Find where the given text appears and provide that cell's center as [x, y] coordinate. 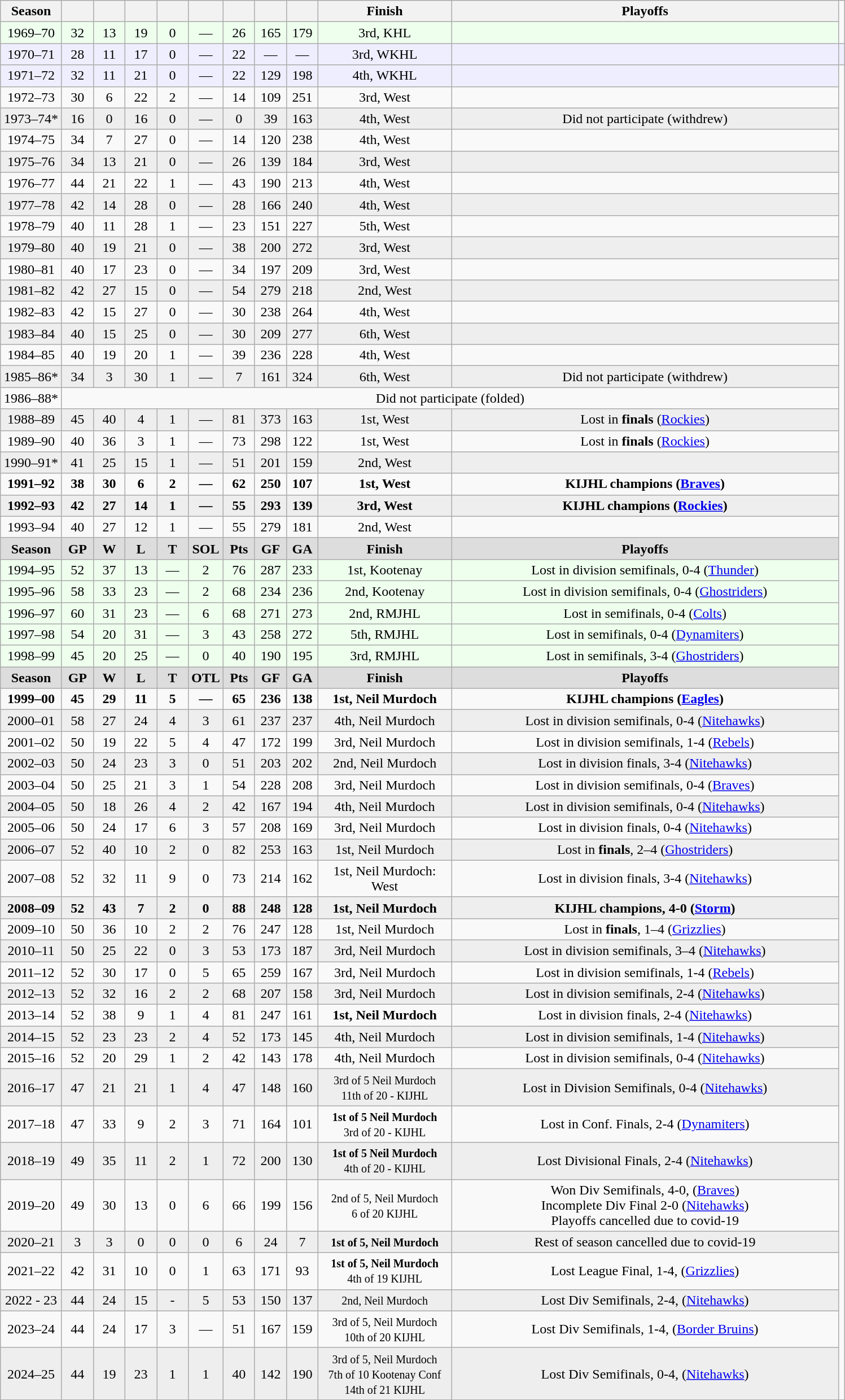
207 [270, 994]
202 [302, 764]
3rd of 5 Neil Murdoch11th of 20 - KIJHL [385, 1088]
195 [302, 656]
187 [302, 950]
138 [302, 699]
1980–81 [32, 269]
Rest of season cancelled due to covid-19 [645, 1242]
2016–17 [32, 1088]
5th, RMJHL [385, 635]
2011–12 [32, 972]
KIJHL champions (Braves) [645, 484]
166 [270, 204]
2005–06 [32, 828]
218 [302, 291]
37 [109, 570]
240 [302, 204]
Lost in division finals, 0-4 (Nitehawks) [645, 828]
3rd of 5, Neil Murdoch7th of 10 Kootenay Conf14th of 21 KIJHL [385, 1373]
Lost Div Semifinals, 2-4, (Nitehawks) [645, 1300]
1978–79 [32, 226]
120 [270, 140]
277 [302, 334]
72 [239, 1161]
Lost in division semifinals, 1-4 (Nitehawks) [645, 1037]
1982–83 [32, 312]
214 [270, 879]
Lost in division semifinals, 0-4 (Braves) [645, 785]
1983–84 [32, 334]
172 [270, 742]
1981–82 [32, 291]
259 [270, 972]
324 [302, 377]
2nd of 5, Neil Murdoch6 of 20 KIJHL [385, 1205]
203 [270, 764]
OTL [206, 678]
2015–16 [32, 1058]
88 [239, 908]
18 [109, 806]
Lost Div Semifinals, 1-4, (Border Bruins) [645, 1329]
3rd of 5, Neil Murdoch10th of 20 KIJHL [385, 1329]
156 [302, 1205]
142 [270, 1373]
Lost in finals, 1–4 (Grizzlies) [645, 929]
2010–11 [32, 950]
1997–98 [32, 635]
162 [302, 879]
Lost League Final, 1-4, (Grizzlies) [645, 1271]
1971–72 [32, 76]
62 [239, 484]
2020–21 [32, 1242]
Lost in Division Semifinals, 0-4 (Nitehawks) [645, 1088]
2nd, RMJHL [385, 613]
234 [270, 591]
1996–97 [32, 613]
129 [270, 76]
1st of 5 Neil Murdoch4th of 20 - KIJHL [385, 1161]
1979–80 [32, 247]
287 [270, 570]
4th, WKHL [385, 76]
1972–73 [32, 97]
- [173, 1300]
1974–75 [32, 140]
2023–24 [32, 1329]
5th, West [385, 226]
2000–01 [32, 721]
2017–18 [32, 1124]
2019–20 [32, 1205]
Lost in Conf. Finals, 2-4 (Dynamiters) [645, 1124]
158 [302, 994]
63 [239, 1271]
2013–14 [32, 1015]
1991–92 [32, 484]
57 [239, 828]
198 [302, 76]
2nd, Kootenay [385, 591]
169 [302, 828]
184 [302, 162]
2003–04 [32, 785]
35 [109, 1161]
SOL [206, 548]
2002–03 [32, 764]
KIJHL champions (Eagles) [645, 699]
1998–99 [32, 656]
1999–00 [32, 699]
2021–22 [32, 1271]
1973–74* [32, 119]
298 [270, 441]
Lost in division finals, 2-4 (Nitehawks) [645, 1015]
66 [239, 1205]
Won Div Semifinals, 4-0, (Braves)Incomplete Div Final 2-0 (Nitehawks)Playoffs cancelled due to covid-19 [645, 1205]
143 [270, 1058]
148 [270, 1088]
251 [302, 97]
2009–10 [32, 929]
227 [302, 226]
213 [302, 183]
1st of 5, Neil Murdoch [385, 1242]
2007–08 [32, 879]
1993–94 [32, 527]
1969–70 [32, 33]
264 [302, 312]
293 [270, 505]
2022 - 23 [32, 1300]
71 [239, 1124]
60 [77, 613]
2018–19 [32, 1161]
122 [302, 441]
151 [270, 226]
271 [270, 613]
1984–85 [32, 355]
3rd, RMJHL [385, 656]
Lost in division semifinals, 2-4 (Nitehawks) [645, 994]
1st, Neil Murdoch: West [385, 879]
1975–76 [32, 162]
2012–13 [32, 994]
93 [302, 1271]
1st, Kootenay [385, 570]
1994–95 [32, 570]
1995–96 [32, 591]
Did not participate (folded) [450, 398]
181 [302, 527]
Lost in semifinals, 3-4 (Ghostriders) [645, 656]
194 [302, 806]
273 [302, 613]
145 [302, 1037]
1986–88* [32, 398]
Lost in semifinals, 0-4 (Dynamiters) [645, 635]
1992–93 [32, 505]
KIJHL champions (Rockies) [645, 505]
Lost in semifinals, 0-4 (Colts) [645, 613]
2001–02 [32, 742]
150 [270, 1300]
3rd, WKHL [385, 54]
41 [77, 463]
179 [302, 33]
82 [239, 849]
250 [270, 484]
Lost in division semifinals, 3–4 (Nitehawks) [645, 950]
178 [302, 1058]
1st of 5, Neil Murdoch4th of 19 KIJHL [385, 1271]
2014–15 [32, 1037]
1988–89 [32, 420]
197 [270, 269]
Lost in finals, 2–4 (Ghostriders) [645, 849]
258 [270, 635]
12 [141, 527]
164 [270, 1124]
Lost in division semifinals, 0-4 (Ghostriders) [645, 591]
1989–90 [32, 441]
1970–71 [32, 54]
2008–09 [32, 908]
KIJHL champions, 4-0 (Storm) [645, 908]
3rd, KHL [385, 33]
233 [302, 570]
61 [239, 721]
130 [302, 1161]
253 [270, 849]
201 [270, 463]
101 [302, 1124]
1st of 5 Neil Murdoch3rd of 20 - KIJHL [385, 1124]
165 [270, 33]
1985–86* [32, 377]
Lost Div Semifinals, 0-4, (Nitehawks) [645, 1373]
109 [270, 97]
248 [270, 908]
1976–77 [32, 183]
137 [302, 1300]
1977–78 [32, 204]
Lost Divisional Finals, 2-4 (Nitehawks) [645, 1161]
171 [270, 1271]
373 [270, 420]
160 [302, 1088]
Lost in division semifinals, 0-4 (Thunder) [645, 570]
2024–25 [32, 1373]
1990–91* [32, 463]
107 [302, 484]
2006–07 [32, 849]
2004–05 [32, 806]
